Determine the (x, y) coordinate at the center of the cell enclosing the given text.  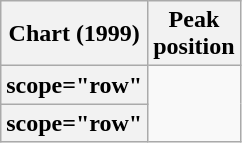
Peakposition (194, 34)
Chart (1999) (74, 34)
